Extract the (x, y) coordinate from the center of the cell holding the provided text.  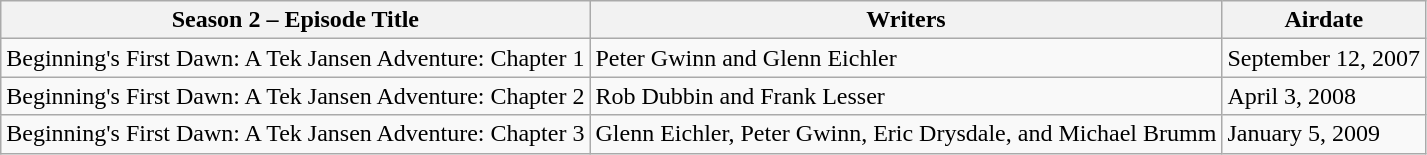
Peter Gwinn and Glenn Eichler (906, 58)
Glenn Eichler, Peter Gwinn, Eric Drysdale, and Michael Brumm (906, 134)
January 5, 2009 (1324, 134)
Airdate (1324, 20)
Beginning's First Dawn: A Tek Jansen Adventure: Chapter 3 (296, 134)
Rob Dubbin and Frank Lesser (906, 96)
Season 2 – Episode Title (296, 20)
Writers (906, 20)
April 3, 2008 (1324, 96)
September 12, 2007 (1324, 58)
Beginning's First Dawn: A Tek Jansen Adventure: Chapter 2 (296, 96)
Beginning's First Dawn: A Tek Jansen Adventure: Chapter 1 (296, 58)
